Identify which cell holds the provided text, then report its [x, y] central coordinate. 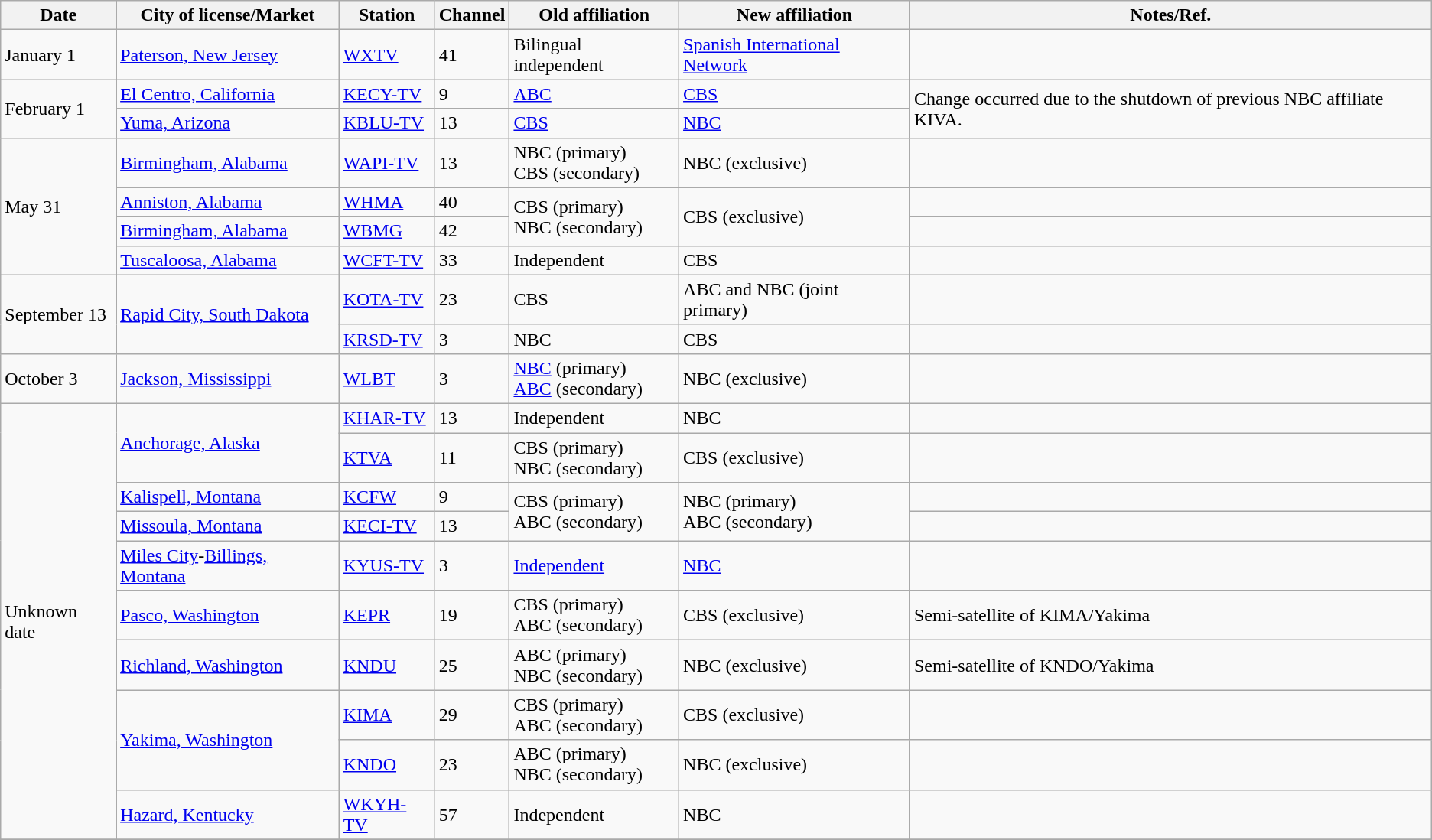
19 [472, 615]
Bilingual independent [594, 55]
KCFW [387, 497]
Old affiliation [594, 15]
KIMA [387, 715]
Anchorage, Alaska [228, 442]
Date [58, 15]
Notes/Ref. [1170, 15]
Semi-satellite of KNDO/Yakima [1170, 666]
KEPR [387, 615]
KYUS-TV [387, 566]
11 [472, 457]
ABC [594, 94]
Station [387, 15]
Miles City-Billings, Montana [228, 566]
El Centro, California [228, 94]
Unknown date [58, 621]
Jackson, Mississippi [228, 378]
KECY-TV [387, 94]
WBMG [387, 231]
Paterson, New Jersey [228, 55]
February 1 [58, 109]
October 3 [58, 378]
41 [472, 55]
City of license/Market [228, 15]
KECI-TV [387, 526]
WKYH-TV [387, 814]
WXTV [387, 55]
September 13 [58, 314]
WCFT-TV [387, 260]
ABC and NBC (joint primary) [795, 300]
42 [472, 231]
New affiliation [795, 15]
Anniston, Alabama [228, 202]
40 [472, 202]
29 [472, 715]
33 [472, 260]
25 [472, 666]
KTVA [387, 457]
Kalispell, Montana [228, 497]
Richland, Washington [228, 666]
May 31 [58, 207]
KOTA-TV [387, 300]
Semi-satellite of KIMA/Yakima [1170, 615]
WLBT [387, 378]
NBC (primary) CBS (secondary) [594, 162]
Tuscaloosa, Alabama [228, 260]
KNDO [387, 765]
Yakima, Washington [228, 740]
Rapid City, South Dakota [228, 314]
WHMA [387, 202]
KHAR-TV [387, 418]
January 1 [58, 55]
KNDU [387, 666]
57 [472, 814]
Spanish International Network [795, 55]
Yuma, Arizona [228, 123]
Channel [472, 15]
Missoula, Montana [228, 526]
Pasco, Washington [228, 615]
Change occurred due to the shutdown of previous NBC affiliate KIVA. [1170, 109]
Hazard, Kentucky [228, 814]
KRSD-TV [387, 339]
KBLU-TV [387, 123]
WAPI-TV [387, 162]
